Provide the (X, Y) coordinate of the cell's center where the given text is located.  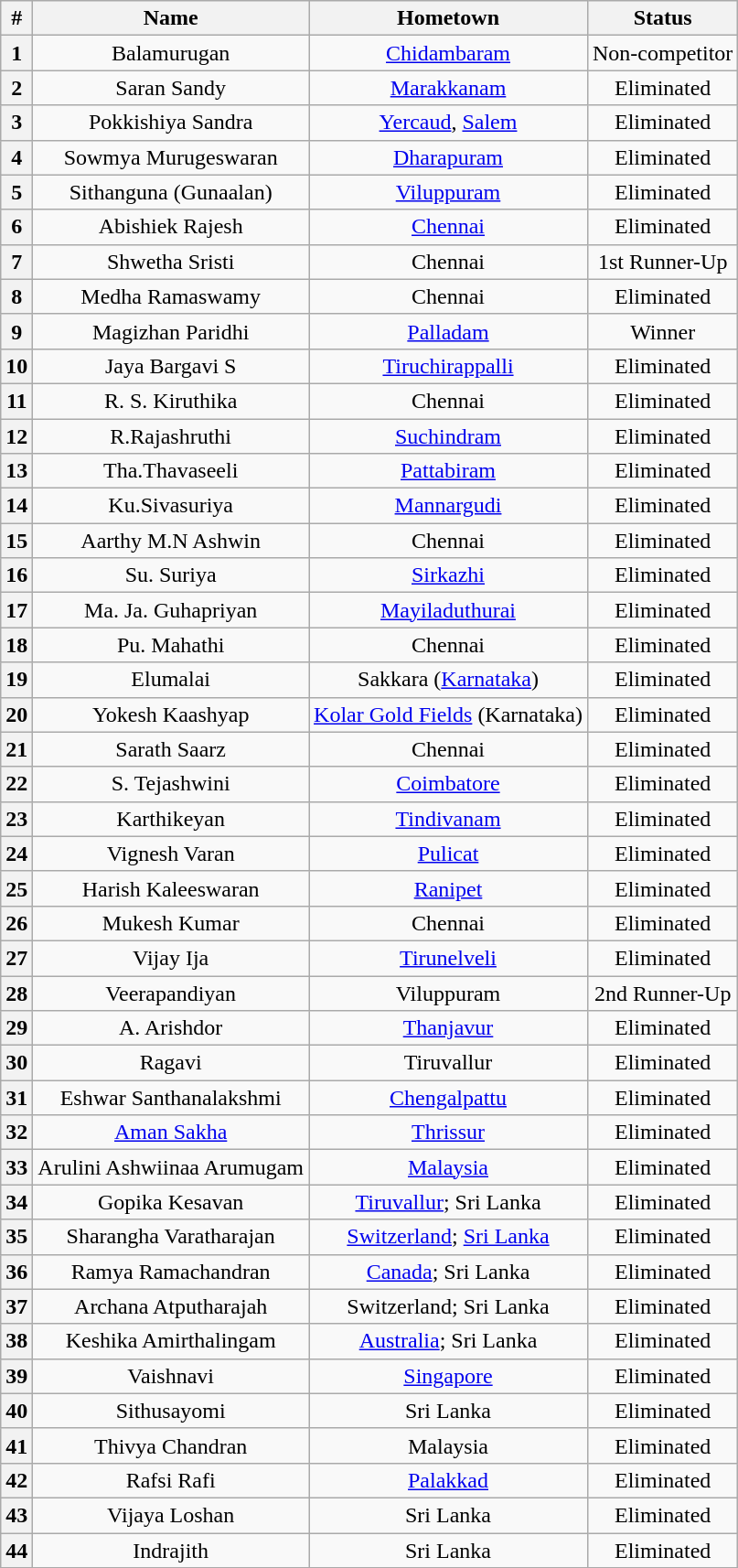
Sarath Saarz (171, 749)
44 (16, 1551)
Pulicat (448, 854)
27 (16, 958)
12 (16, 436)
9 (16, 331)
Su. Suriya (171, 575)
Pattabiram (448, 471)
43 (16, 1515)
Marakkanam (448, 88)
Vijay Ija (171, 958)
Australia; Sri Lanka (448, 1341)
Tiruchirappalli (448, 366)
Thanjavur (448, 1028)
Veerapandiyan (171, 993)
Sirkazhi (448, 575)
Sharangha Varatharajan (171, 1237)
26 (16, 923)
Sithusayomi (171, 1411)
6 (16, 227)
2nd Runner-Up (662, 993)
1 (16, 53)
R. S. Kiruthika (171, 401)
33 (16, 1167)
Balamurugan (171, 53)
Shwetha Sristi (171, 262)
Karthikeyan (171, 819)
Sakkara (Karnataka) (448, 680)
Magizhan Paridhi (171, 331)
24 (16, 854)
Mannargudi (448, 506)
39 (16, 1376)
Palladam (448, 331)
Medha Ramaswamy (171, 296)
Singapore (448, 1376)
31 (16, 1098)
Ranipet (448, 888)
Name (171, 18)
Keshika Amirthalingam (171, 1341)
Gopika Kesavan (171, 1202)
Jaya Bargavi S (171, 366)
1st Runner-Up (662, 262)
8 (16, 296)
Saran Sandy (171, 88)
Elumalai (171, 680)
Mukesh Kumar (171, 923)
Archana Atputharajah (171, 1306)
25 (16, 888)
4 (16, 157)
10 (16, 366)
Thivya Chandran (171, 1445)
22 (16, 784)
34 (16, 1202)
2 (16, 88)
Coimbatore (448, 784)
37 (16, 1306)
Tiruvallur (448, 1063)
Eshwar Santhanalakshmi (171, 1098)
42 (16, 1480)
5 (16, 192)
32 (16, 1133)
7 (16, 262)
Kolar Gold Fields (Karnataka) (448, 714)
Ragavi (171, 1063)
# (16, 18)
Suchindram (448, 436)
35 (16, 1237)
Pokkishiya Sandra (171, 123)
Abishiek Rajesh (171, 227)
Yercaud, Salem (448, 123)
17 (16, 610)
3 (16, 123)
Tirunelveli (448, 958)
Canada; Sri Lanka (448, 1272)
R.Rajashruthi (171, 436)
Vijaya Loshan (171, 1515)
Sowmya Murugeswaran (171, 157)
Aman Sakha (171, 1133)
Harish Kaleeswaran (171, 888)
Chengalpattu (448, 1098)
21 (16, 749)
13 (16, 471)
Mayiladuthurai (448, 610)
18 (16, 645)
A. Arishdor (171, 1028)
Ku.Sivasuriya (171, 506)
Vignesh Varan (171, 854)
19 (16, 680)
Ma. Ja. Guhapriyan (171, 610)
Chidambaram (448, 53)
Hometown (448, 18)
Rafsi Rafi (171, 1480)
38 (16, 1341)
Sithanguna (Gunaalan) (171, 192)
15 (16, 541)
28 (16, 993)
Yokesh Kaashyap (171, 714)
Indrajith (171, 1551)
Vaishnavi (171, 1376)
Arulini Ashwiinaa Arumugam (171, 1167)
30 (16, 1063)
Non-competitor (662, 53)
Tindivanam (448, 819)
41 (16, 1445)
11 (16, 401)
Thrissur (448, 1133)
14 (16, 506)
Tha.Thavaseeli (171, 471)
Tiruvallur; Sri Lanka (448, 1202)
Aarthy M.N Ashwin (171, 541)
40 (16, 1411)
Palakkad (448, 1480)
Status (662, 18)
20 (16, 714)
Ramya Ramachandran (171, 1272)
16 (16, 575)
36 (16, 1272)
Dharapuram (448, 157)
29 (16, 1028)
Pu. Mahathi (171, 645)
S. Tejashwini (171, 784)
23 (16, 819)
Winner (662, 331)
